Determine the (X, Y) coordinate at the center of the cell enclosing the given text.  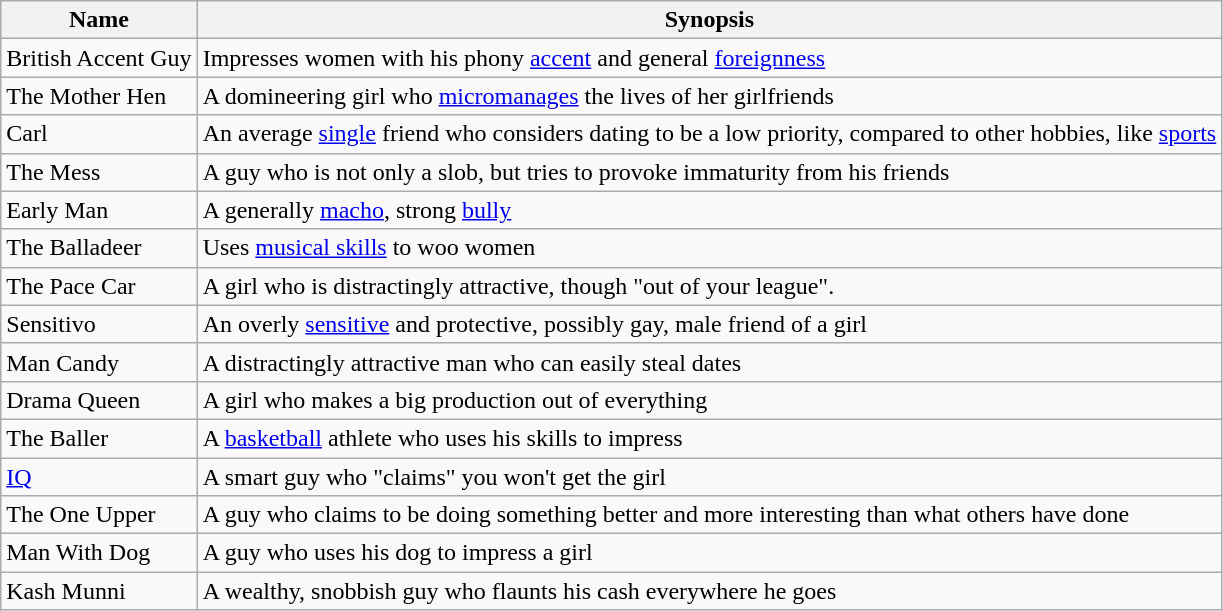
An average single friend who considers dating to be a low priority, compared to other hobbies, like sports (710, 134)
Man With Dog (99, 553)
A guy who uses his dog to impress a girl (710, 553)
Carl (99, 134)
The Pace Car (99, 286)
The Balladeer (99, 248)
IQ (99, 477)
A smart guy who "claims" you won't get the girl (710, 477)
The Mother Hen (99, 96)
Uses musical skills to woo women (710, 248)
Synopsis (710, 20)
A guy who is not only a slob, but tries to provoke immaturity from his friends (710, 172)
A wealthy, snobbish guy who flaunts his cash everywhere he goes (710, 591)
Drama Queen (99, 400)
A generally macho, strong bully (710, 210)
A distractingly attractive man who can easily steal dates (710, 362)
A domineering girl who micromanages the lives of her girlfriends (710, 96)
Name (99, 20)
A guy who claims to be doing something better and more interesting than what others have done (710, 515)
British Accent Guy (99, 58)
A girl who is distractingly attractive, though "out of your league". (710, 286)
The Mess (99, 172)
Impresses women with his phony accent and general foreignness (710, 58)
An overly sensitive and protective, possibly gay, male friend of a girl (710, 324)
Early Man (99, 210)
A girl who makes a big production out of everything (710, 400)
Sensitivo (99, 324)
A basketball athlete who uses his skills to impress (710, 438)
Kash Munni (99, 591)
Man Candy (99, 362)
The One Upper (99, 515)
The Baller (99, 438)
